For the text-containing cell, return its midpoint in (x, y) coordinate format. 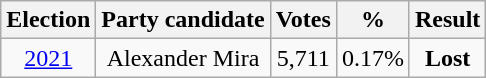
Party candidate (183, 20)
0.17% (372, 58)
Votes (303, 20)
Election (48, 20)
Result (447, 20)
2021 (48, 58)
Alexander Mira (183, 58)
Lost (447, 58)
5,711 (303, 58)
% (372, 20)
